Output the [x, y] coordinate of the center of the cell containing the given text.  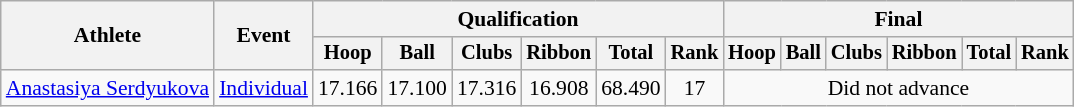
17.100 [416, 88]
Qualification [518, 19]
16.908 [558, 88]
68.490 [630, 88]
17 [695, 88]
Athlete [108, 36]
Anastasiya Serdyukova [108, 88]
Did not advance [898, 88]
Final [898, 19]
17.316 [486, 88]
Event [264, 36]
17.166 [348, 88]
Individual [264, 88]
